For the text-containing cell, return its midpoint in (x, y) coordinate format. 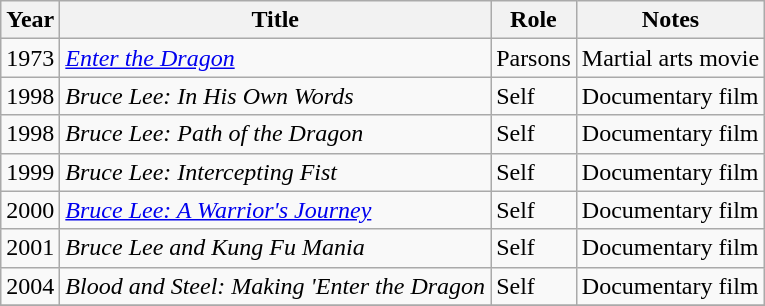
2004 (30, 286)
Parsons (534, 58)
1973 (30, 58)
Bruce Lee and Kung Fu Mania (276, 248)
Bruce Lee: In His Own Words (276, 96)
1999 (30, 172)
Bruce Lee: Intercepting Fist (276, 172)
Blood and Steel: Making 'Enter the Dragon (276, 286)
2000 (30, 210)
Year (30, 20)
Title (276, 20)
Bruce Lee: Path of the Dragon (276, 134)
Notes (670, 20)
Role (534, 20)
2001 (30, 248)
Enter the Dragon (276, 58)
Bruce Lee: A Warrior's Journey (276, 210)
Martial arts movie (670, 58)
